Locate the cell with the specified text and output its [x, y] center coordinate. 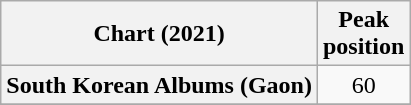
Chart (2021) [160, 34]
60 [363, 85]
South Korean Albums (Gaon) [160, 85]
Peakposition [363, 34]
